Search for the cell housing the specified text and yield its [x, y] center coordinate. 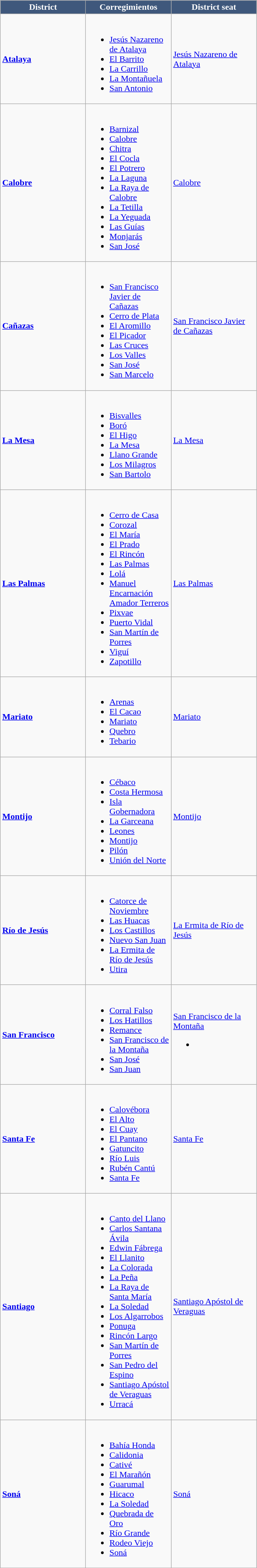
Catorce de NoviembreLas HuacasLos CastillosNuevo San JuanLa Ermita de Río de JesúsUtira [128, 930]
San Francisco de la Montaña [214, 1034]
Cañazas [43, 326]
Corregimientos [128, 7]
Santiago [43, 1306]
CalovéboraEl AltoEl CuayEl PantanoGatuncitoRío LuisRubén CantúSanta Fe [128, 1139]
La Ermita de Río de Jesús [214, 930]
San Francisco [43, 1034]
BisvallesBoróEl HigoLa MesaLlano GrandeLos MilagrosSan Bartolo [128, 440]
BarnizalCalobreChitraEl CoclaEl PotreroLa LagunaLa Raya de CalobreLa TetillaLa YeguadaLas GuíasMonjarásSan José [128, 183]
Santiago Apóstol de Veraguas [214, 1306]
Jesús Nazareno de Atalaya [214, 59]
Atalaya [43, 59]
Cerro de CasaCorozalEl MaríaEl PradoEl RincónLas PalmasLoláManuel Encarnación Amador TerrerosPixvaePuerto VidalSan Martín de PorresViguíZapotillo [128, 583]
San Francisco Javier de CañazasCerro de PlataEl AromilloEl PicadorLas CrucesLos VallesSan JoséSan Marcelo [128, 326]
Corral FalsoLos HatillosRemanceSan Francisco de la MontañaSan JoséSan Juan [128, 1034]
Río de Jesús [43, 930]
CébacoCosta HermosaIsla GobernadoraLa GarceanaLeonesMontijoPilónUnión del Norte [128, 816]
District [43, 7]
San Francisco Javier de Cañazas [214, 326]
Jesús Nazareno de AtalayaEl BarritoLa CarrilloLa MontañuelaSan Antonio [128, 59]
District seat [214, 7]
Bahía HondaCalidoniaCativéEl MarañónGuarumalHicacoLa SoledadQuebrada de OroRío GrandeRodeo ViejoSoná [128, 1494]
ArenasEl CacaoMariatoQuebroTebario [128, 717]
